Identify which cell holds the provided text, then report its (x, y) central coordinate. 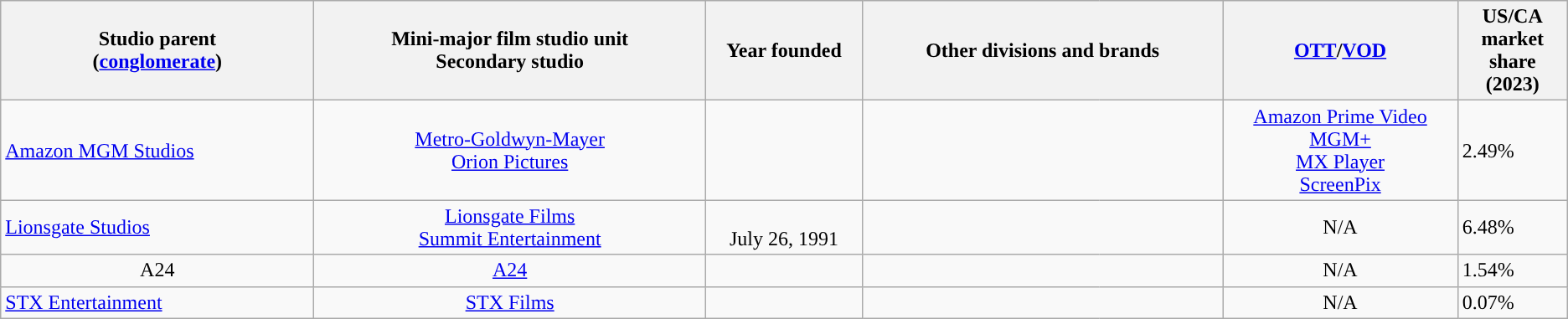
2.49% (1513, 151)
Studio parent(conglomerate) (157, 50)
July 26, 1991 (784, 228)
0.07% (1513, 302)
Other divisions and brands (1042, 50)
Mini-major film studio unitSecondary studio (510, 50)
Year founded (784, 50)
Metro-Goldwyn-MayerOrion Pictures (510, 151)
1.54% (1513, 270)
Lionsgate Studios (157, 228)
Lionsgate FilmsSummit Entertainment (510, 228)
6.48% (1513, 228)
OTT/VOD (1340, 50)
Amazon MGM Studios (157, 151)
US/CA market share (2023) (1513, 50)
Amazon Prime VideoMGM+MX PlayerScreenPix (1340, 151)
STX Films (510, 302)
STX Entertainment (157, 302)
